Search for the cell housing the specified text and yield its (x, y) center coordinate. 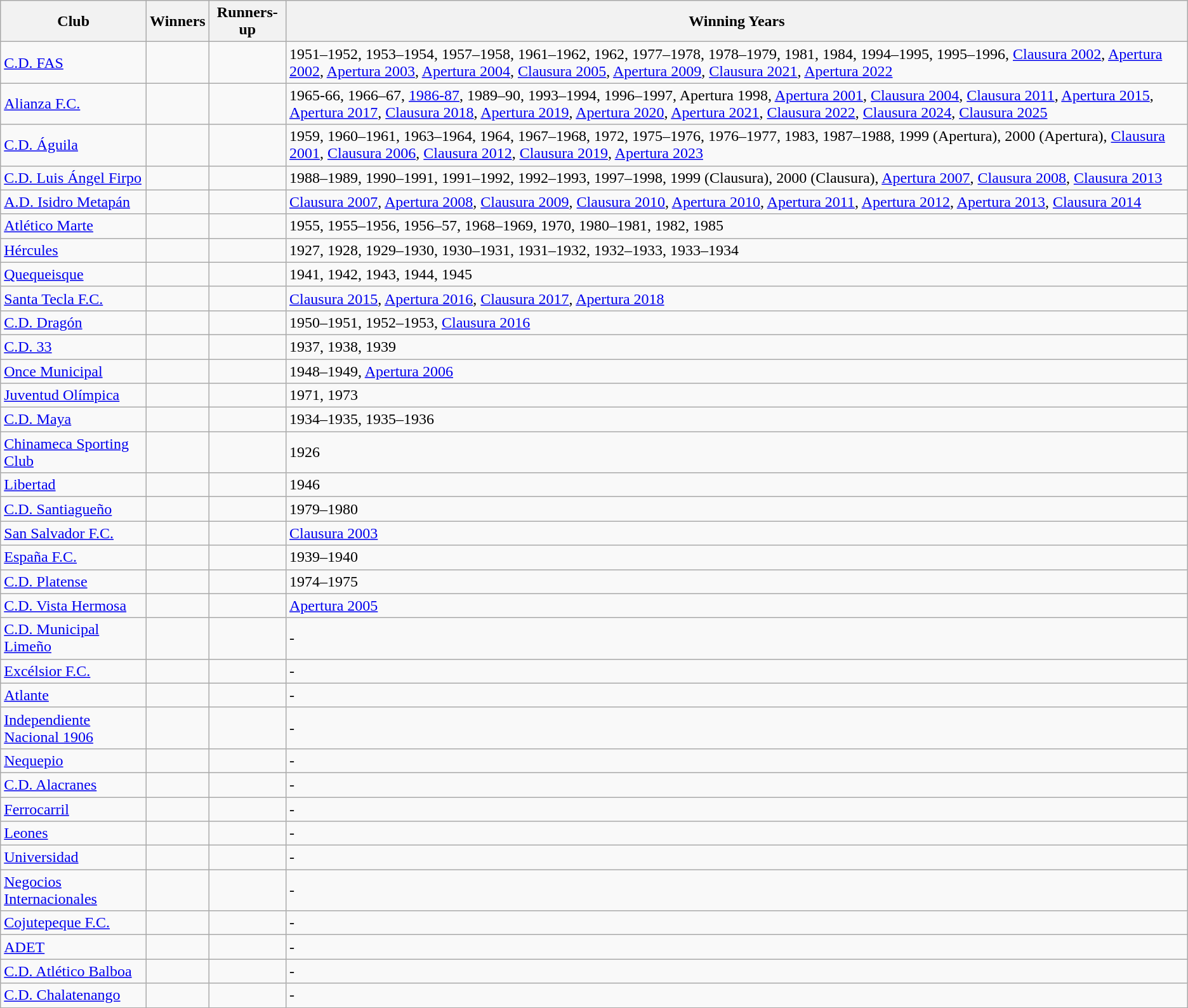
1934–1935, 1935–1936 (736, 420)
España F.C. (74, 557)
Apertura 2005 (736, 606)
Club (74, 22)
1988–1989, 1990–1991, 1991–1992, 1992–1993, 1997–1998, 1999 (Clausura), 2000 (Clausura), Apertura 2007, Clausura 2008, Clausura 2013 (736, 178)
C.D. 33 (74, 347)
Runners-up (247, 22)
C.D. Maya (74, 420)
C.D. Águila (74, 145)
C.D. Municipal Limeño (74, 639)
1971, 1973 (736, 395)
Clausura 2007, Apertura 2008, Clausura 2009, Clausura 2010, Apertura 2010, Apertura 2011, Apertura 2012, Apertura 2013, Clausura 2014 (736, 202)
1946 (736, 485)
C.D. Vista Hermosa (74, 606)
C.D. FAS (74, 62)
Atlante (74, 695)
Cojutepeque F.C. (74, 923)
San Salvador F.C. (74, 533)
C.D. Santiagueño (74, 509)
Libertad (74, 485)
Leones (74, 833)
1974–1975 (736, 581)
Universidad (74, 858)
1941, 1942, 1943, 1944, 1945 (736, 274)
Negocios Internacionales (74, 890)
1927, 1928, 1929–1930, 1930–1931, 1931–1932, 1932–1933, 1933–1934 (736, 250)
Excélsior F.C. (74, 671)
Once Municipal (74, 371)
Chinameca Sporting Club (74, 452)
Clausura 2003 (736, 533)
ADET (74, 947)
C.D. Platense (74, 581)
1950–1951, 1952–1953, Clausura 2016 (736, 322)
C.D. Atlético Balboa (74, 971)
1926 (736, 452)
Santa Tecla F.C. (74, 298)
1979–1980 (736, 509)
Winning Years (736, 22)
1937, 1938, 1939 (736, 347)
Nequepio (74, 760)
Independiente Nacional 1906 (74, 727)
Ferrocarril (74, 809)
1948–1949, Apertura 2006 (736, 371)
1939–1940 (736, 557)
C.D. Dragón (74, 322)
Quequeisque (74, 274)
Atlético Marte (74, 226)
Juventud Olímpica (74, 395)
A.D. Isidro Metapán (74, 202)
C.D. Luis Ángel Firpo (74, 178)
C.D. Chalatenango (74, 995)
Winners (178, 22)
Clausura 2015, Apertura 2016, Clausura 2017, Apertura 2018 (736, 298)
C.D. Alacranes (74, 785)
Hércules (74, 250)
1955, 1955–1956, 1956–57, 1968–1969, 1970, 1980–1981, 1982, 1985 (736, 226)
Alianza F.C. (74, 104)
